Capture the cell that displays the provided text and extract its (X, Y) central coordinate. 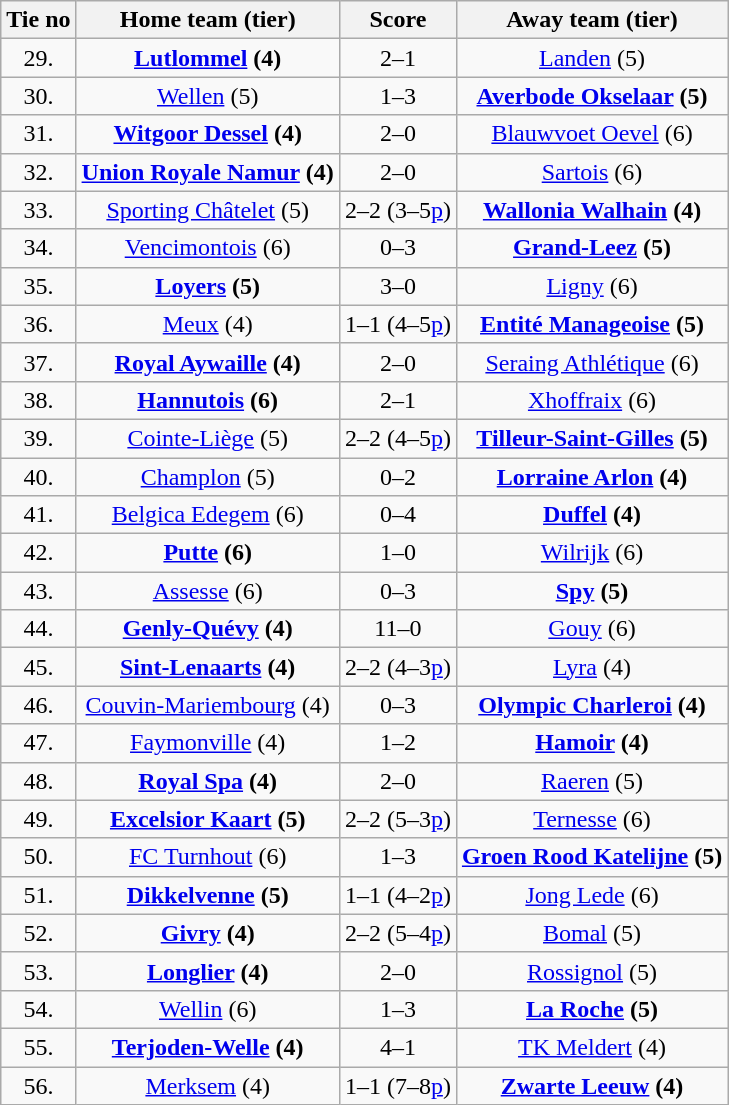
Entité Manageoise (5) (592, 324)
2–2 (4–5p) (398, 438)
4–1 (398, 1047)
47. (38, 743)
29. (38, 58)
Lorraine Arlon (4) (592, 477)
Jong Lede (6) (592, 895)
Excelsior Kaart (5) (208, 819)
Ligny (6) (592, 286)
50. (38, 857)
1–1 (4–5p) (398, 324)
32. (38, 172)
53. (38, 971)
Ternesse (6) (592, 819)
2–2 (5–3p) (398, 819)
38. (38, 400)
44. (38, 629)
11–0 (398, 629)
Vencimontois (6) (208, 248)
Raeren (5) (592, 781)
Union Royale Namur (4) (208, 172)
52. (38, 933)
Wilrijk (6) (592, 553)
2–2 (5–4p) (398, 933)
51. (38, 895)
1–1 (7–8p) (398, 1085)
42. (38, 553)
54. (38, 1009)
Bomal (5) (592, 933)
Tie no (38, 20)
2–2 (4–3p) (398, 667)
55. (38, 1047)
43. (38, 591)
Rossignol (5) (592, 971)
0–4 (398, 515)
Duffel (4) (592, 515)
Sartois (6) (592, 172)
40. (38, 477)
Blauwvoet Oevel (6) (592, 134)
1–1 (4–2p) (398, 895)
Averbode Okselaar (5) (592, 96)
Dikkelvenne (5) (208, 895)
Olympic Charleroi (4) (592, 705)
Landen (5) (592, 58)
Seraing Athlétique (6) (592, 362)
0–2 (398, 477)
TK Meldert (4) (592, 1047)
46. (38, 705)
Royal Spa (4) (208, 781)
Merksem (4) (208, 1085)
Givry (4) (208, 933)
Lutlommel (4) (208, 58)
FC Turnhout (6) (208, 857)
56. (38, 1085)
Zwarte Leeuw (4) (592, 1085)
41. (38, 515)
Wellen (5) (208, 96)
Putte (6) (208, 553)
Xhoffraix (6) (592, 400)
Hannutois (6) (208, 400)
La Roche (5) (592, 1009)
Hamoir (4) (592, 743)
Royal Aywaille (4) (208, 362)
Champlon (5) (208, 477)
36. (38, 324)
Grand-Leez (5) (592, 248)
Genly-Quévy (4) (208, 629)
45. (38, 667)
Witgoor Dessel (4) (208, 134)
37. (38, 362)
2–2 (3–5p) (398, 210)
Meux (4) (208, 324)
Terjoden-Welle (4) (208, 1047)
Wallonia Walhain (4) (592, 210)
Spy (5) (592, 591)
Away team (tier) (592, 20)
31. (38, 134)
Gouy (6) (592, 629)
49. (38, 819)
30. (38, 96)
1–0 (398, 553)
3–0 (398, 286)
34. (38, 248)
Lyra (4) (592, 667)
Faymonville (4) (208, 743)
33. (38, 210)
Longlier (4) (208, 971)
1–2 (398, 743)
Loyers (5) (208, 286)
Cointe-Liège (5) (208, 438)
Home team (tier) (208, 20)
Belgica Edegem (6) (208, 515)
Score (398, 20)
39. (38, 438)
Assesse (6) (208, 591)
Sint-Lenaarts (4) (208, 667)
Sporting Châtelet (5) (208, 210)
Tilleur-Saint-Gilles (5) (592, 438)
Groen Rood Katelijne (5) (592, 857)
48. (38, 781)
35. (38, 286)
Couvin-Mariembourg (4) (208, 705)
Wellin (6) (208, 1009)
